Detect which cell encompasses the target text, then output its (x, y) center coordinate. 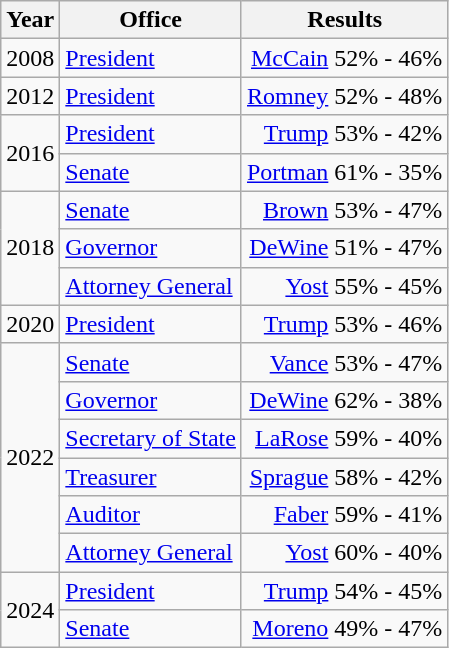
2016 (30, 153)
2018 (30, 248)
Yost 60% - 40% (344, 553)
2022 (30, 457)
DeWine 62% - 38% (344, 400)
Yost 55% - 45% (344, 286)
Auditor (151, 515)
Brown 53% - 47% (344, 210)
Secretary of State (151, 438)
Trump 54% - 45% (344, 591)
Office (151, 20)
Portman 61% - 35% (344, 172)
Treasurer (151, 477)
2008 (30, 58)
Moreno 49% - 47% (344, 629)
McCain 52% - 46% (344, 58)
LaRose 59% - 40% (344, 438)
DeWine 51% - 47% (344, 248)
Vance 53% - 47% (344, 362)
2020 (30, 324)
Trump 53% - 42% (344, 134)
Faber 59% - 41% (344, 515)
Results (344, 20)
Sprague 58% - 42% (344, 477)
Trump 53% - 46% (344, 324)
2012 (30, 96)
Romney 52% - 48% (344, 96)
Year (30, 20)
2024 (30, 610)
